Identify which cell holds the provided text, then report its [X, Y] central coordinate. 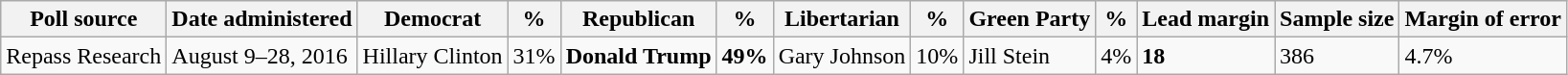
Democrat [433, 19]
49% [745, 56]
10% [937, 56]
Republican [638, 19]
31% [534, 56]
18 [1206, 56]
Hillary Clinton [433, 56]
Date administered [262, 19]
Gary Johnson [842, 56]
Jill Stein [1030, 56]
Margin of error [1483, 19]
Lead margin [1206, 19]
4.7% [1483, 56]
Poll source [84, 19]
Libertarian [842, 19]
Donald Trump [638, 56]
386 [1337, 56]
August 9–28, 2016 [262, 56]
4% [1117, 56]
Green Party [1030, 19]
Repass Research [84, 56]
Sample size [1337, 19]
